From the cell containing the given text, extract its center point as (x, y) coordinate. 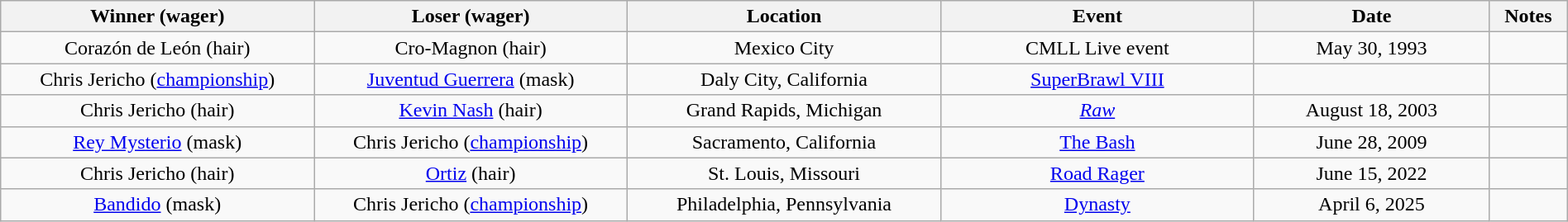
CMLL Live event (1097, 48)
Corazón de León (hair) (157, 48)
SuperBrawl VIII (1097, 79)
Bandido (mask) (157, 205)
Sacramento, California (784, 142)
Notes (1528, 17)
Road Rager (1097, 173)
Winner (wager) (157, 17)
August 18, 2003 (1371, 111)
Location (784, 17)
Rey Mysterio (mask) (157, 142)
The Bash (1097, 142)
St. Louis, Missouri (784, 173)
Cro-Magnon (hair) (471, 48)
April 6, 2025 (1371, 205)
June 15, 2022 (1371, 173)
Dynasty (1097, 205)
May 30, 1993 (1371, 48)
Juventud Guerrera (mask) (471, 79)
Philadelphia, Pennsylvania (784, 205)
Mexico City (784, 48)
Loser (wager) (471, 17)
Raw (1097, 111)
Date (1371, 17)
Grand Rapids, Michigan (784, 111)
Event (1097, 17)
Kevin Nash (hair) (471, 111)
Ortiz (hair) (471, 173)
Daly City, California (784, 79)
June 28, 2009 (1371, 142)
